For the text-containing cell, return its midpoint in [x, y] coordinate format. 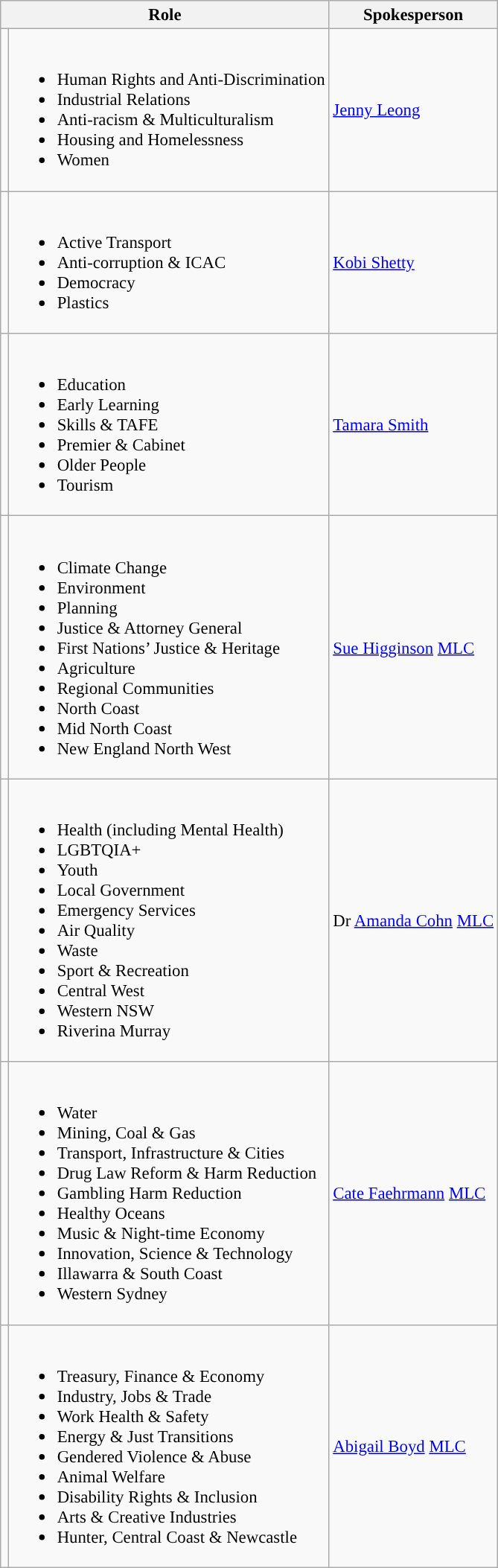
Tamara Smith [413, 424]
EducationEarly LearningSkills & TAFEPremier & CabinetOlder PeopleTourism [168, 424]
Jenny Leong [413, 110]
Sue Higginson MLC [413, 648]
Human Rights and Anti-DiscriminationIndustrial RelationsAnti-racism & MulticulturalismHousing and HomelessnessWomen [168, 110]
Cate Faehrmann MLC [413, 1193]
Kobi Shetty [413, 262]
Active TransportAnti-corruption & ICACDemocracyPlastics [168, 262]
Abigail Boyd MLC [413, 1446]
Spokesperson [413, 15]
Role [165, 15]
Dr Amanda Cohn MLC [413, 920]
